Extract the [x, y] coordinate from the center of the cell holding the provided text.  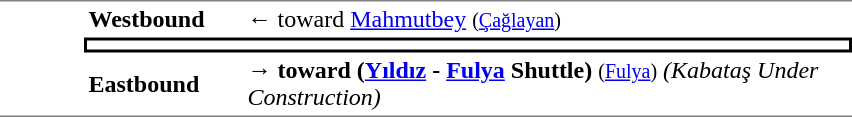
← toward Mahmutbey (Çağlayan) [548, 19]
Westbound [164, 19]
Eastbound [164, 84]
→ toward (Yıldız - Fulya Shuttle) (Fulya) (Kabataş Under Construction) [548, 84]
